Scan for the cell matching the given text and deliver its (X, Y) coordinate at center. 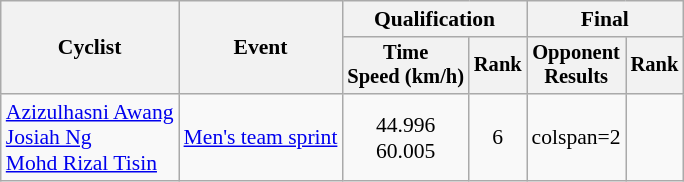
TimeSpeed (km/h) (406, 66)
Final (606, 19)
Event (261, 48)
Azizulhasni AwangJosiah NgMohd Rizal Tisin (90, 138)
colspan=2 (576, 138)
Men's team sprint (261, 138)
6 (498, 138)
Cyclist (90, 48)
44.99660.005 (406, 138)
Qualification (434, 19)
OpponentResults (576, 66)
